Identify which cell holds the provided text, then report its (X, Y) central coordinate. 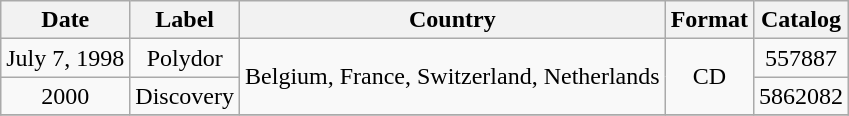
Discovery (185, 96)
Belgium, France, Switzerland, Netherlands (453, 77)
Date (66, 20)
Country (453, 20)
Catalog (802, 20)
Label (185, 20)
Polydor (185, 58)
2000 (66, 96)
July 7, 1998 (66, 58)
CD (709, 77)
557887 (802, 58)
Format (709, 20)
5862082 (802, 96)
